Determine the [x, y] coordinate at the center of the cell enclosing the given text.  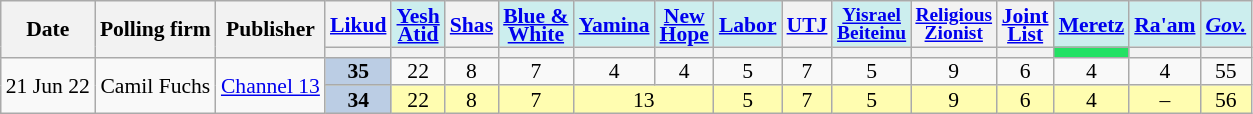
34 [358, 100]
NewHope [684, 24]
Likud [358, 24]
YisraelBeiteinu [871, 24]
UTJ [808, 24]
35 [358, 71]
21 Jun 22 [48, 85]
Polling firm [156, 29]
Channel 13 [270, 85]
Meretz [1092, 24]
Camil Fuchs [156, 85]
YeshAtid [418, 24]
56 [1226, 100]
Date [48, 29]
JointList [1026, 24]
Ra'am [1164, 24]
Yamina [614, 24]
Labor [748, 24]
13 [644, 100]
ReligiousZionist [954, 24]
Publisher [270, 29]
Gov. [1226, 24]
55 [1226, 71]
Shas [472, 24]
– [1164, 100]
Blue &White [536, 24]
